Provide the [x, y] coordinate of the cell's center where the given text is located.  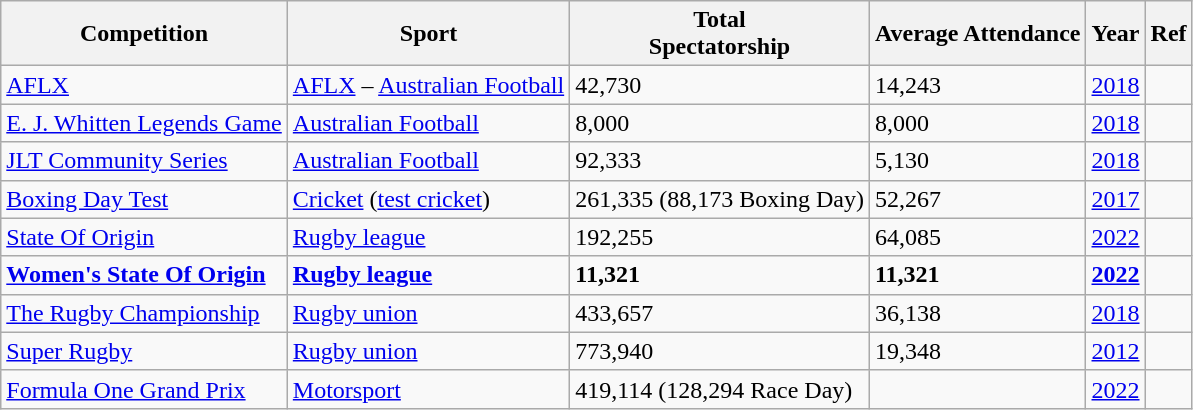
E. J. Whitten Legends Game [144, 123]
Formula One Grand Prix [144, 389]
Average Attendance [978, 34]
5,130 [978, 161]
2017 [1116, 199]
Cricket (test cricket) [428, 199]
773,940 [720, 351]
2012 [1116, 351]
Women's State Of Origin [144, 275]
JLT Community Series [144, 161]
419,114 (128,294 Race Day) [720, 389]
Boxing Day Test [144, 199]
52,267 [978, 199]
Sport [428, 34]
64,085 [978, 237]
The Rugby Championship [144, 313]
19,348 [978, 351]
TotalSpectatorship [720, 34]
Super Rugby [144, 351]
Ref [1168, 34]
92,333 [720, 161]
State Of Origin [144, 237]
192,255 [720, 237]
42,730 [720, 85]
Year [1116, 34]
433,657 [720, 313]
261,335 (88,173 Boxing Day) [720, 199]
14,243 [978, 85]
36,138 [978, 313]
Competition [144, 34]
AFLX – Australian Football [428, 85]
AFLX [144, 85]
Motorsport [428, 389]
